Search for the cell housing the specified text and yield its (X, Y) center coordinate. 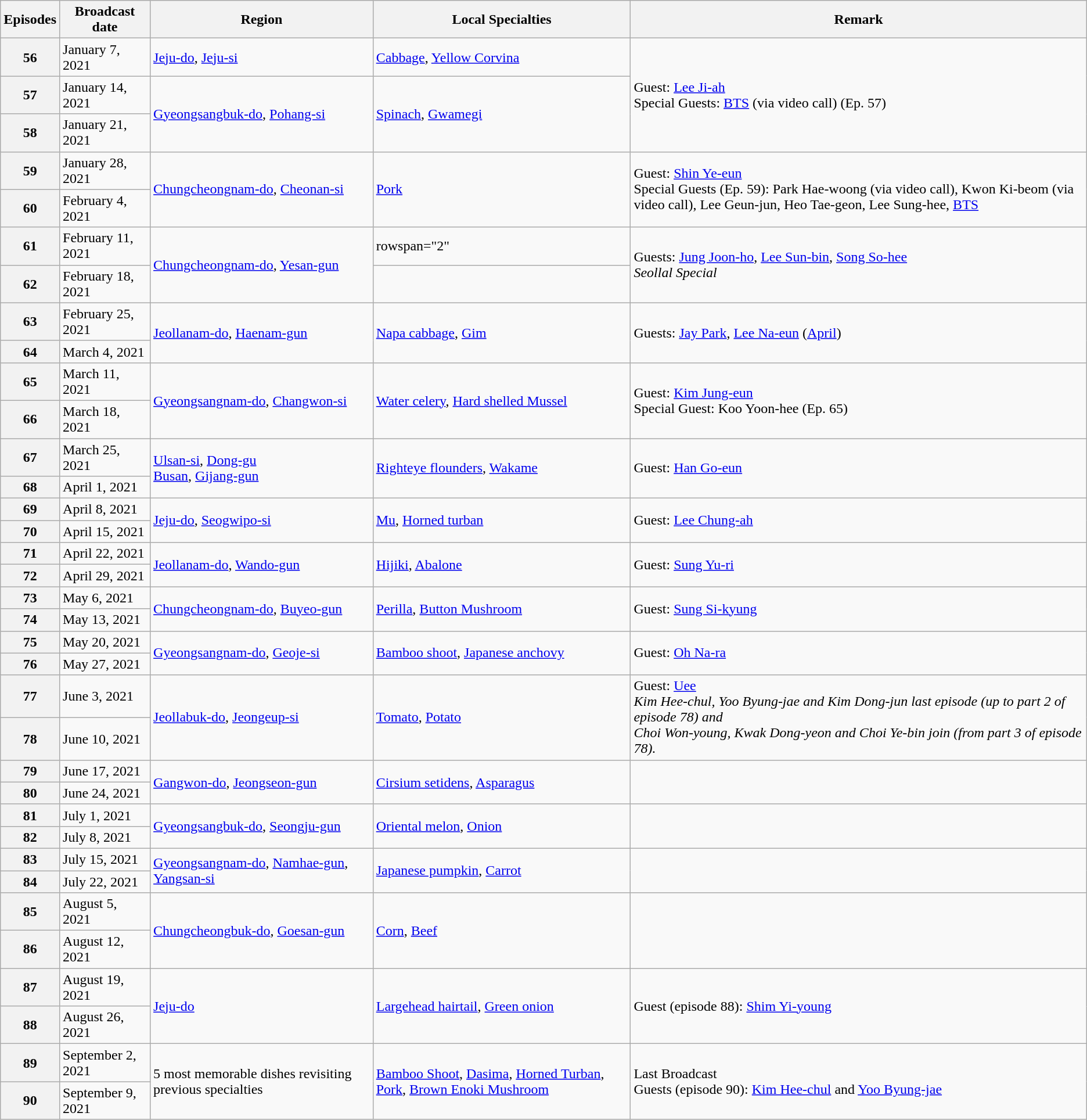
February 4, 2021 (105, 208)
Bamboo Shoot, Dasima, Horned Turban, Pork, Brown Enoki Mushroom (502, 1082)
January 14, 2021 (105, 95)
84 (30, 881)
August 5, 2021 (105, 912)
57 (30, 95)
Gyeongsangbuk-do, Pohang-si (262, 114)
59 (30, 171)
March 25, 2021 (105, 457)
83 (30, 859)
February 25, 2021 (105, 322)
Guest: Sung Yu-ri (858, 565)
Water celery, Hard shelled Mussel (502, 400)
62 (30, 283)
Guest (episode 88): Shim Yi-young (858, 1006)
May 6, 2021 (105, 598)
74 (30, 620)
Jeollanam-do, Wando-gun (262, 565)
April 29, 2021 (105, 576)
90 (30, 1100)
April 22, 2021 (105, 554)
75 (30, 642)
79 (30, 771)
Gangwon-do, Jeongseon-gun (262, 782)
January 21, 2021 (105, 132)
April 8, 2021 (105, 509)
March 4, 2021 (105, 351)
78 (30, 739)
Gyeongsangbuk-do, Seongju-gun (262, 826)
June 17, 2021 (105, 771)
Perilla, Button Mushroom (502, 609)
56 (30, 57)
5 most memorable dishes revisiting previous specialties (262, 1082)
April 1, 2021 (105, 487)
August 19, 2021 (105, 988)
May 13, 2021 (105, 620)
81 (30, 815)
August 12, 2021 (105, 949)
60 (30, 208)
Guest: Lee Chung-ah (858, 520)
63 (30, 322)
68 (30, 487)
Chungcheongnam-do, Cheonan-si (262, 189)
Region (262, 20)
71 (30, 554)
58 (30, 132)
Gyeongsangnam-do, Changwon-si (262, 400)
Corn, Beef (502, 931)
86 (30, 949)
January 7, 2021 (105, 57)
Broadcast date (105, 20)
73 (30, 598)
69 (30, 509)
August 26, 2021 (105, 1025)
February 11, 2021 (105, 246)
Righteye flounders, Wakame (502, 468)
Remark (858, 20)
Guest: Sung Si-kyung (858, 609)
April 15, 2021 (105, 532)
80 (30, 793)
Chungcheongbuk-do, Goesan-gun (262, 931)
Largehead hairtail, Green onion (502, 1006)
Pork (502, 189)
May 20, 2021 (105, 642)
February 18, 2021 (105, 283)
Gyeongsangnam-do, Namhae-gun, Yangsan-si (262, 870)
85 (30, 912)
July 15, 2021 (105, 859)
67 (30, 457)
July 8, 2021 (105, 837)
Guest: Kim Jung-eunSpecial Guest: Koo Yoon-hee (Ep. 65) (858, 400)
Tomato, Potato (502, 717)
65 (30, 381)
May 27, 2021 (105, 664)
Spinach, Gwamegi (502, 114)
Jeju-do, Seogwipo-si (262, 520)
Chungcheongnam-do, Buyeo-gun (262, 609)
77 (30, 696)
Guest: Oh Na-ra (858, 653)
61 (30, 246)
Guests: Jay Park, Lee Na-eun (April) (858, 332)
rowspan="2" (502, 246)
Jeollanam-do, Haenam-gun (262, 332)
Episodes (30, 20)
76 (30, 664)
Napa cabbage, Gim (502, 332)
September 2, 2021 (105, 1063)
Jeju-do (262, 1006)
Japanese pumpkin, Carrot (502, 870)
Ulsan-si, Dong-guBusan, Gijang-gun (262, 468)
Guests: Jung Joon-ho, Lee Sun-bin, Song So-heeSeollal Special (858, 265)
66 (30, 419)
Last BroadcastGuests (episode 90): Kim Hee-chul and Yoo Byung-jae (858, 1082)
June 10, 2021 (105, 739)
Local Specialties (502, 20)
Hijiki, Abalone (502, 565)
March 11, 2021 (105, 381)
88 (30, 1025)
87 (30, 988)
Oriental melon, Onion (502, 826)
82 (30, 837)
September 9, 2021 (105, 1100)
Chungcheongnam-do, Yesan-gun (262, 265)
June 24, 2021 (105, 793)
January 28, 2021 (105, 171)
June 3, 2021 (105, 696)
64 (30, 351)
Cirsium setidens, Asparagus (502, 782)
89 (30, 1063)
Mu, Horned turban (502, 520)
Jeju-do, Jeju-si (262, 57)
72 (30, 576)
July 1, 2021 (105, 815)
70 (30, 532)
Gyeongsangnam-do, Geoje-si (262, 653)
Guest: Han Go-eun (858, 468)
March 18, 2021 (105, 419)
Bamboo shoot, Japanese anchovy (502, 653)
Cabbage, Yellow Corvina (502, 57)
Guest: Lee Ji-ahSpecial Guests: BTS (via video call) (Ep. 57) (858, 95)
Jeollabuk-do, Jeongeup-si (262, 717)
July 22, 2021 (105, 881)
